Search for the cell housing the specified text and yield its [x, y] center coordinate. 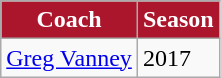
Season [178, 20]
Coach [70, 20]
Greg Vanney [70, 58]
2017 [178, 58]
